Return the [X, Y] coordinate for the center point of the cell that contains the specified text.  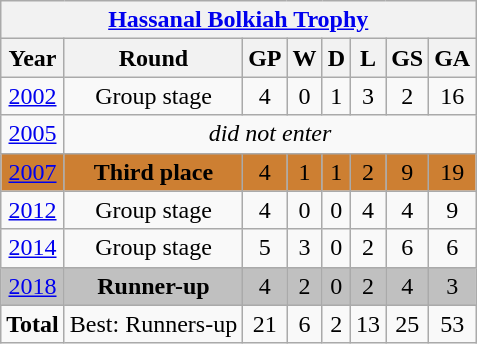
Year [33, 58]
2018 [33, 286]
GS [408, 58]
19 [452, 172]
Hassanal Bolkiah Trophy [238, 20]
21 [265, 324]
Third place [153, 172]
GP [265, 58]
Total [33, 324]
2007 [33, 172]
Best: Runners-up [153, 324]
5 [265, 248]
W [304, 58]
25 [408, 324]
53 [452, 324]
2014 [33, 248]
Runner-up [153, 286]
2002 [33, 96]
did not enter [270, 134]
Round [153, 58]
GA [452, 58]
13 [368, 324]
2012 [33, 210]
16 [452, 96]
D [336, 58]
2005 [33, 134]
L [368, 58]
